For the text-containing cell, return its midpoint in [X, Y] coordinate format. 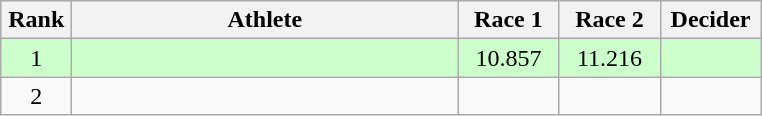
Athlete [265, 20]
Decider [710, 20]
Race 1 [508, 20]
10.857 [508, 58]
2 [36, 96]
Race 2 [610, 20]
Rank [36, 20]
11.216 [610, 58]
1 [36, 58]
